From the cell containing the given text, extract its center point as (X, Y) coordinate. 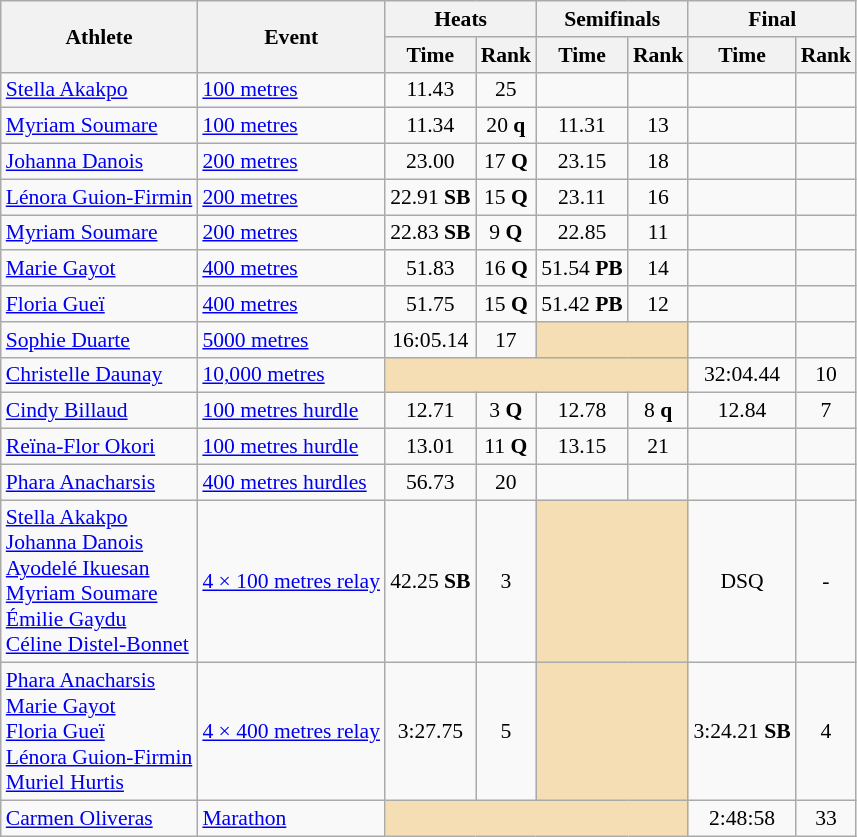
10,000 metres (291, 375)
3:27.75 (430, 732)
3 (506, 582)
Marathon (291, 819)
22.83 SB (430, 233)
400 metres hurdles (291, 482)
23.11 (582, 197)
Lénora Guion-Firmin (100, 197)
16:05.14 (430, 340)
8 q (658, 411)
25 (506, 90)
51.83 (430, 269)
Phara AnacharsisMarie GayotFloria GueïLénora Guion-FirminMuriel Hurtis (100, 732)
11.34 (430, 126)
Johanna Danois (100, 162)
5 (506, 732)
17 (506, 340)
12.84 (742, 411)
56.73 (430, 482)
- (826, 582)
42.25 SB (430, 582)
3 Q (506, 411)
18 (658, 162)
Event (291, 36)
23.00 (430, 162)
Phara Anacharsis (100, 482)
Stella Akakpo (100, 90)
Final (772, 19)
17 Q (506, 162)
12.71 (430, 411)
16 Q (506, 269)
22.85 (582, 233)
14 (658, 269)
DSQ (742, 582)
33 (826, 819)
20 q (506, 126)
Heats (460, 19)
51.42 PB (582, 304)
13.01 (430, 447)
51.75 (430, 304)
3:24.21 SB (742, 732)
Semifinals (612, 19)
Sophie Duarte (100, 340)
Reïna-Flor Okori (100, 447)
22.91 SB (430, 197)
4 × 400 metres relay (291, 732)
11.31 (582, 126)
51.54 PB (582, 269)
Cindy Billaud (100, 411)
Athlete (100, 36)
23.15 (582, 162)
5000 metres (291, 340)
4 (826, 732)
Marie Gayot (100, 269)
Floria Gueï (100, 304)
Carmen Oliveras (100, 819)
21 (658, 447)
7 (826, 411)
10 (826, 375)
Stella AkakpoJohanna DanoisAyodelé IkuesanMyriam SoumareÉmilie GayduCéline Distel-Bonnet (100, 582)
16 (658, 197)
13.15 (582, 447)
12 (658, 304)
32:04.44 (742, 375)
11 Q (506, 447)
4 × 100 metres relay (291, 582)
20 (506, 482)
11.43 (430, 90)
11 (658, 233)
9 Q (506, 233)
Christelle Daunay (100, 375)
13 (658, 126)
12.78 (582, 411)
2:48:58 (742, 819)
